Find where the given text appears and provide that cell's center as [X, Y] coordinate. 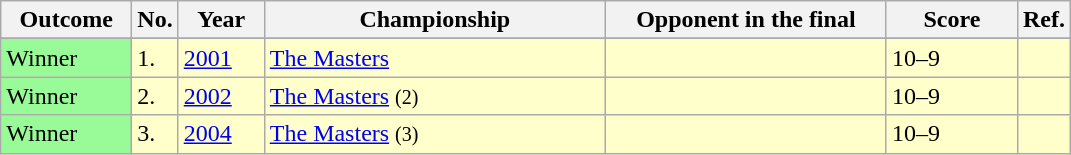
The Masters [434, 58]
2001 [221, 58]
3. [155, 134]
Opponent in the final [746, 20]
Ref. [1044, 20]
The Masters (3) [434, 134]
2004 [221, 134]
2. [155, 96]
2002 [221, 96]
1. [155, 58]
No. [155, 20]
Score [952, 20]
Year [221, 20]
Championship [434, 20]
The Masters (2) [434, 96]
Outcome [66, 20]
